For the text-containing cell, return its midpoint in [x, y] coordinate format. 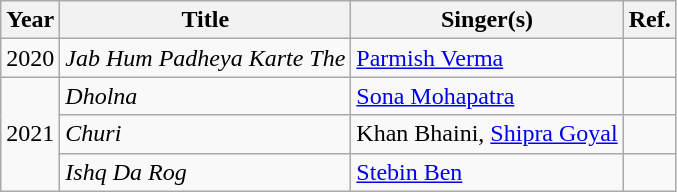
Ref. [650, 20]
2020 [30, 58]
Title [206, 20]
Singer(s) [487, 20]
Ishq Da Rog [206, 172]
Year [30, 20]
Stebin Ben [487, 172]
Khan Bhaini, Shipra Goyal [487, 134]
Sona Mohapatra [487, 96]
2021 [30, 134]
Dholna [206, 96]
Jab Hum Padheya Karte The [206, 58]
Parmish Verma [487, 58]
Churi [206, 134]
